Extract the [x, y] coordinate from the center of the cell holding the provided text.  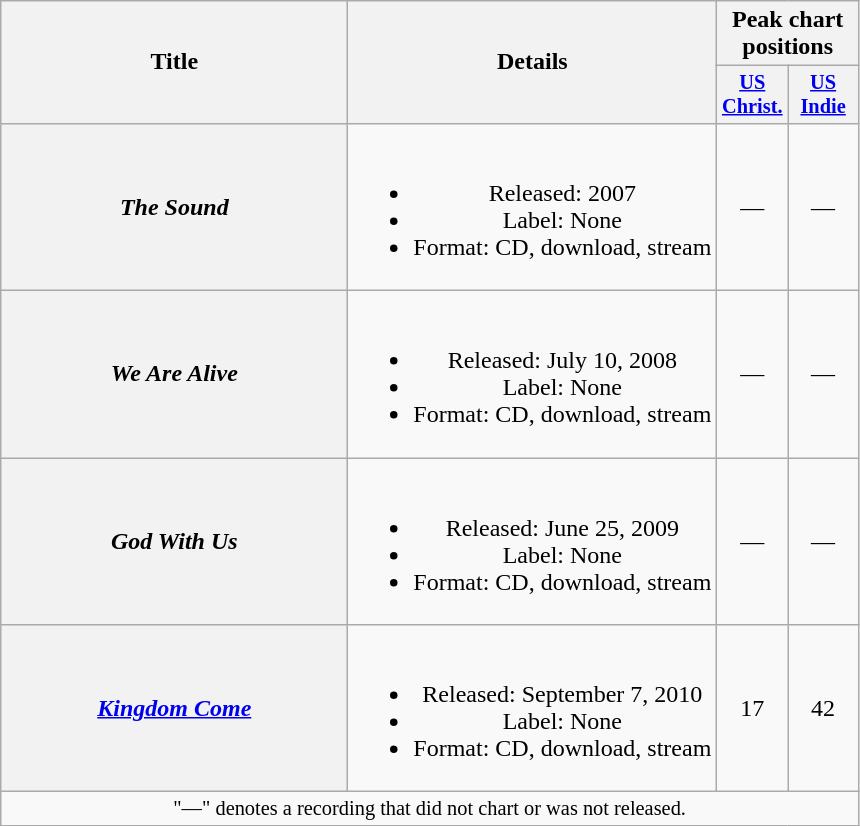
Released: June 25, 2009Label: NoneFormat: CD, download, stream [532, 542]
Peak chart positions [788, 34]
Released: 2007Label: NoneFormat: CD, download, stream [532, 206]
God With Us [174, 542]
42 [824, 708]
Details [532, 62]
The Sound [174, 206]
Released: September 7, 2010Label: NoneFormat: CD, download, stream [532, 708]
Released: July 10, 2008Label: NoneFormat: CD, download, stream [532, 374]
USChrist. [752, 95]
Title [174, 62]
USIndie [824, 95]
We Are Alive [174, 374]
17 [752, 708]
Kingdom Come [174, 708]
"—" denotes a recording that did not chart or was not released. [430, 809]
